Capture the cell that displays the provided text and extract its [x, y] central coordinate. 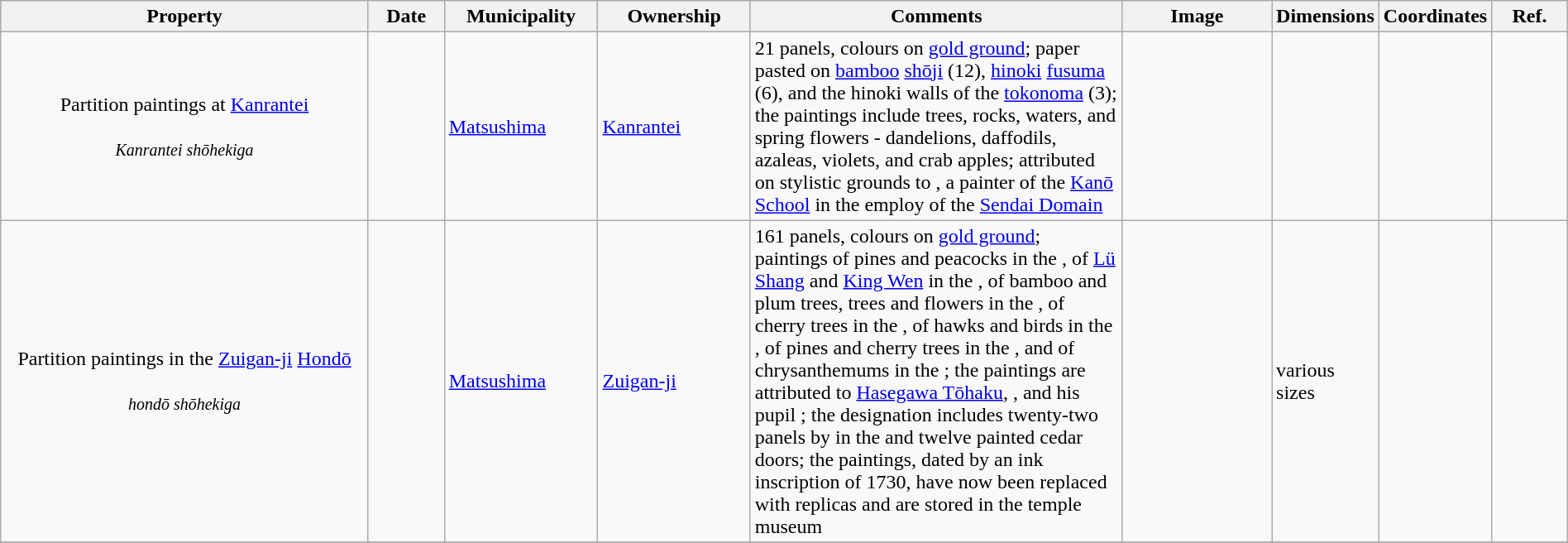
Ref. [1530, 17]
Ownership [674, 17]
various sizes [1326, 381]
Coordinates [1435, 17]
Kanrantei [674, 126]
Dimensions [1326, 17]
Municipality [521, 17]
Zuigan-ji [674, 381]
Comments [936, 17]
Partition paintings in the Zuigan-ji Hondōhondō shōhekiga [185, 381]
Date [406, 17]
Image [1197, 17]
Property [185, 17]
Partition paintings at KanranteiKanrantei shōhekiga [185, 126]
